Extract the [x, y] coordinate from the center of the cell holding the provided text.  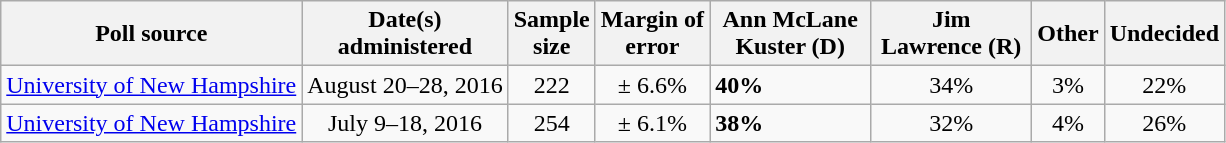
Undecided [1164, 34]
August 20–28, 2016 [405, 85]
34% [952, 85]
3% [1068, 85]
JimLawrence (R) [952, 34]
26% [1164, 123]
40% [790, 85]
Samplesize [552, 34]
222 [552, 85]
4% [1068, 123]
± 6.6% [652, 85]
22% [1164, 85]
Poll source [152, 34]
Other [1068, 34]
Date(s)administered [405, 34]
Ann McLaneKuster (D) [790, 34]
32% [952, 123]
Margin oferror [652, 34]
July 9–18, 2016 [405, 123]
± 6.1% [652, 123]
38% [790, 123]
254 [552, 123]
